Locate the cell with the specified text and output its (x, y) center coordinate. 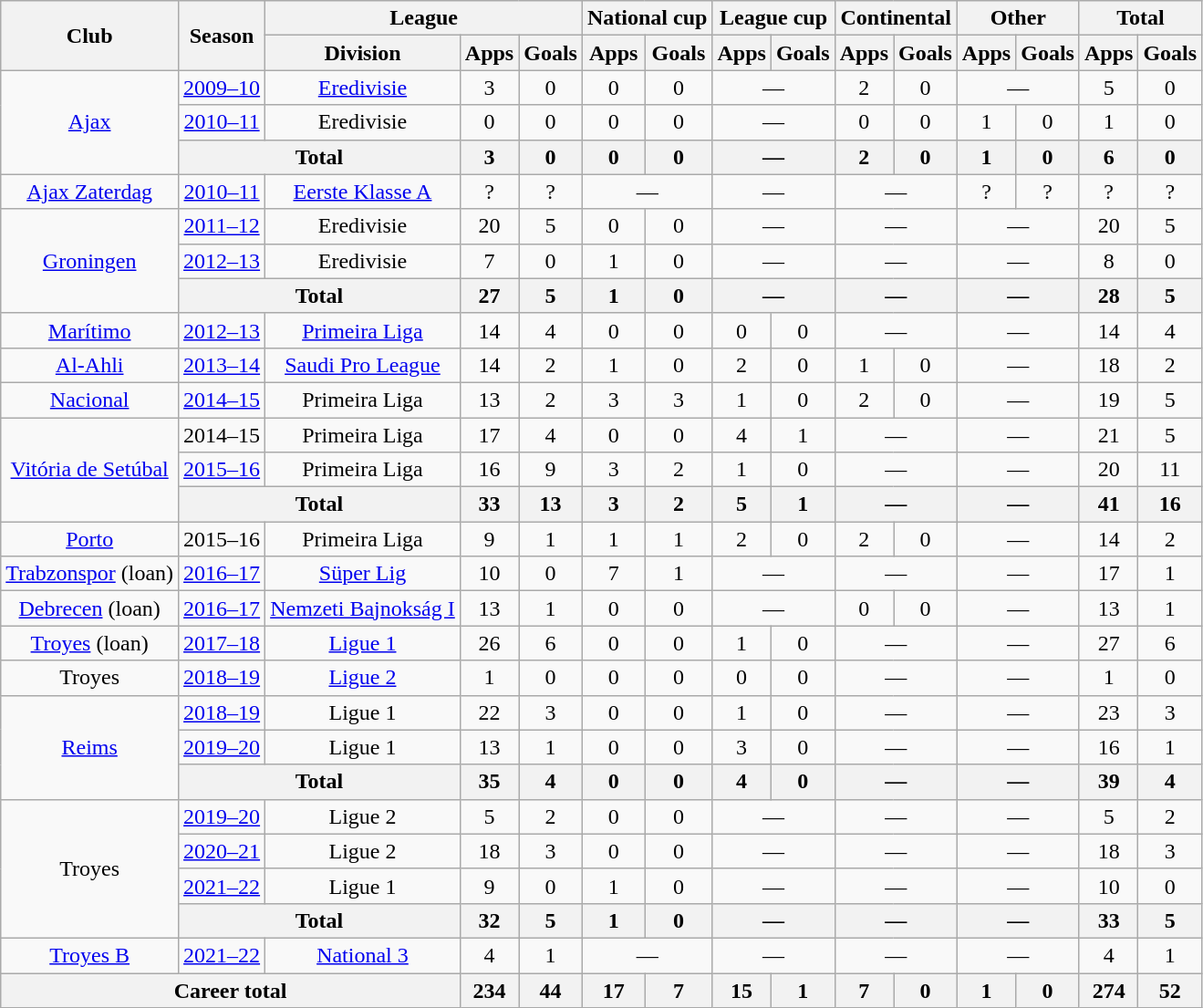
National cup (647, 18)
Nacional (89, 400)
234 (489, 990)
League cup (773, 18)
Continental (896, 18)
Reims (89, 747)
Other (1018, 18)
2020–21 (223, 851)
Debrecen (loan) (89, 608)
41 (1108, 504)
23 (1108, 712)
Division (363, 53)
Troyes B (89, 955)
52 (1170, 990)
Saudi Pro League (363, 365)
Groningen (89, 261)
Vitória de Setúbal (89, 470)
Marítimo (89, 330)
Trabzonspor (loan) (89, 574)
44 (551, 990)
Ajax (89, 122)
26 (489, 643)
Season (223, 36)
Süper Lig (363, 574)
National 3 (363, 955)
Ajax Zaterdag (89, 192)
274 (1108, 990)
Eerste Klasse A (363, 192)
2013–14 (223, 365)
Nemzeti Bajnokság I (363, 608)
2009–10 (223, 88)
Al-Ahli (89, 365)
35 (489, 782)
11 (1170, 470)
22 (489, 712)
28 (1108, 296)
15 (742, 990)
Career total (231, 990)
8 (1108, 261)
39 (1108, 782)
Porto (89, 539)
League (424, 18)
2017–18 (223, 643)
2011–12 (223, 226)
Troyes (loan) (89, 643)
21 (1108, 435)
32 (489, 920)
Club (89, 36)
19 (1108, 400)
